Scan for the cell matching the given text and deliver its [x, y] coordinate at center. 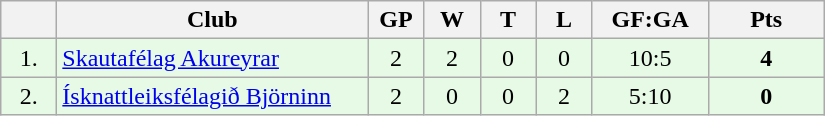
Skautafélag Akureyrar [212, 58]
1. [29, 58]
Pts [766, 20]
2. [29, 96]
T [508, 20]
4 [766, 58]
GF:GA [650, 20]
5:10 [650, 96]
Club [212, 20]
Ísknattleiksfélagið Björninn [212, 96]
W [452, 20]
L [564, 20]
10:5 [650, 58]
GP [396, 20]
